Find where the given text appears and provide that cell's center as (X, Y) coordinate. 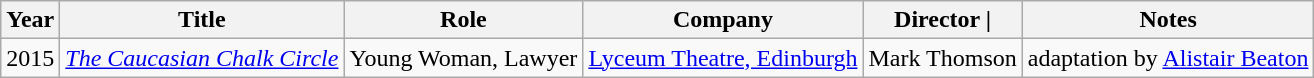
adaptation by Alistair Beaton (1168, 58)
Role (464, 20)
Director | (942, 20)
Lyceum Theatre, Edinburgh (723, 58)
Year (30, 20)
The Caucasian Chalk Circle (202, 58)
Young Woman, Lawyer (464, 58)
Mark Thomson (942, 58)
Title (202, 20)
Notes (1168, 20)
Company (723, 20)
2015 (30, 58)
